Identify which cell holds the provided text, then report its [x, y] central coordinate. 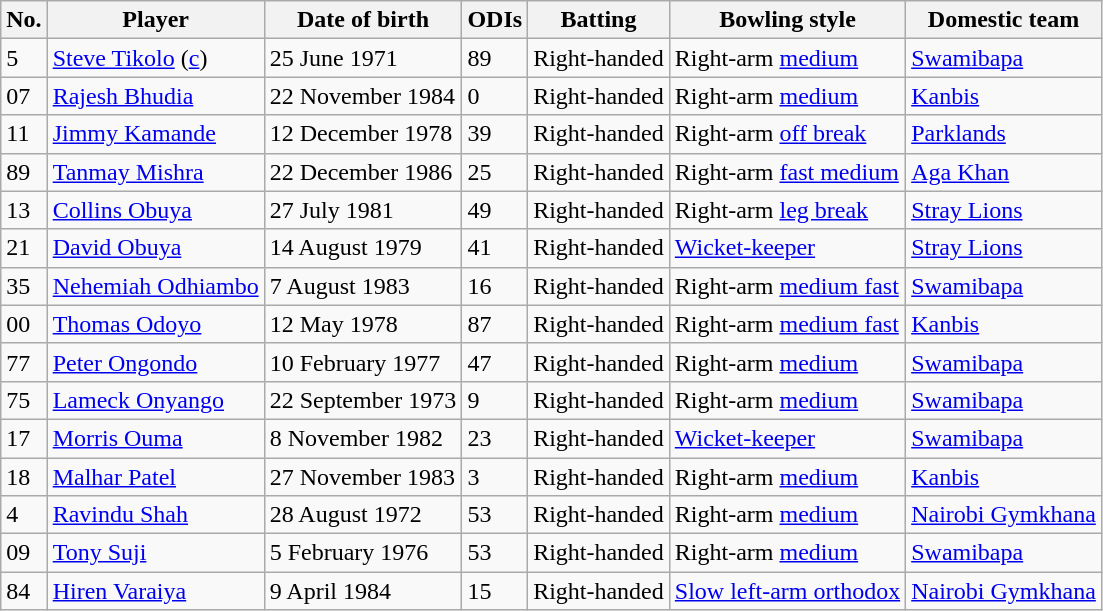
Tanmay Mishra [156, 172]
Nehemiah Odhiambo [156, 286]
00 [24, 324]
25 June 1971 [363, 58]
77 [24, 362]
87 [495, 324]
Rajesh Bhudia [156, 96]
16 [495, 286]
27 November 1983 [363, 477]
Jimmy Kamande [156, 134]
17 [24, 438]
39 [495, 134]
Tony Suji [156, 553]
Aga Khan [1004, 172]
27 July 1981 [363, 210]
Right-arm fast medium [787, 172]
5 [24, 58]
75 [24, 400]
Domestic team [1004, 20]
47 [495, 362]
Collins Obuya [156, 210]
84 [24, 591]
Morris Ouma [156, 438]
Batting [599, 20]
07 [24, 96]
Date of birth [363, 20]
Malhar Patel [156, 477]
22 September 1973 [363, 400]
Lameck Onyango [156, 400]
8 November 1982 [363, 438]
49 [495, 210]
0 [495, 96]
Slow left-arm orthodox [787, 591]
35 [24, 286]
12 May 1978 [363, 324]
18 [24, 477]
10 February 1977 [363, 362]
David Obuya [156, 248]
21 [24, 248]
Parklands [1004, 134]
12 December 1978 [363, 134]
15 [495, 591]
9 April 1984 [363, 591]
23 [495, 438]
13 [24, 210]
Right-arm off break [787, 134]
22 December 1986 [363, 172]
41 [495, 248]
4 [24, 515]
Player [156, 20]
28 August 1972 [363, 515]
7 August 1983 [363, 286]
Hiren Varaiya [156, 591]
9 [495, 400]
22 November 1984 [363, 96]
Thomas Odoyo [156, 324]
14 August 1979 [363, 248]
Peter Ongondo [156, 362]
Bowling style [787, 20]
09 [24, 553]
25 [495, 172]
Ravindu Shah [156, 515]
Right-arm leg break [787, 210]
11 [24, 134]
Steve Tikolo (c) [156, 58]
ODIs [495, 20]
3 [495, 477]
5 February 1976 [363, 553]
No. [24, 20]
